Provide the (X, Y) coordinate of the cell's center where the given text is located.  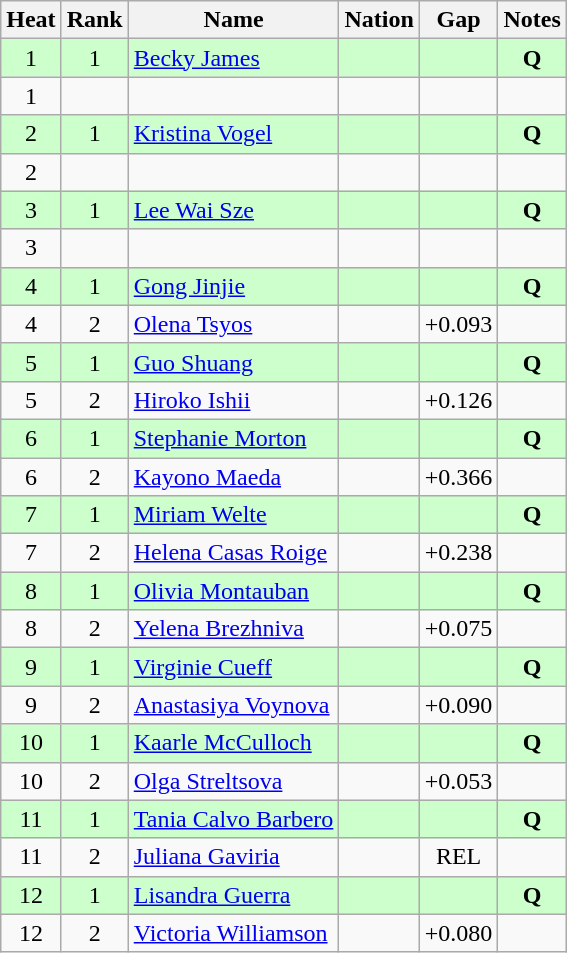
Victoria Williamson (234, 933)
Becky James (234, 58)
+0.075 (458, 629)
Lisandra Guerra (234, 895)
Heat (31, 20)
+0.366 (458, 477)
Kaarle McCulloch (234, 743)
Tania Calvo Barbero (234, 819)
Olga Streltsova (234, 781)
Kristina Vogel (234, 134)
Nation (379, 20)
Virginie Cueff (234, 667)
+0.238 (458, 553)
Hiroko Ishii (234, 400)
Helena Casas Roige (234, 553)
REL (458, 857)
Olivia Montauban (234, 591)
Notes (532, 20)
Yelena Brezhniva (234, 629)
Olena Tsyos (234, 324)
Rank (94, 20)
+0.093 (458, 324)
Lee Wai Sze (234, 210)
Guo Shuang (234, 362)
Gap (458, 20)
+0.090 (458, 705)
+0.053 (458, 781)
Juliana Gaviria (234, 857)
+0.080 (458, 933)
Stephanie Morton (234, 438)
Anastasiya Voynova (234, 705)
Kayono Maeda (234, 477)
+0.126 (458, 400)
Gong Jinjie (234, 286)
Name (234, 20)
Miriam Welte (234, 515)
